Capture the cell that displays the provided text and extract its (x, y) central coordinate. 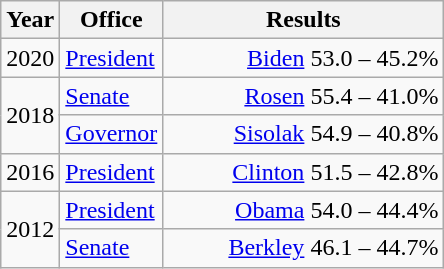
Results (304, 20)
2018 (30, 115)
Biden 53.0 – 45.2% (304, 58)
2020 (30, 58)
Rosen 55.4 – 41.0% (304, 96)
Sisolak 54.9 – 40.8% (304, 134)
Clinton 51.5 – 42.8% (304, 172)
Year (30, 20)
2016 (30, 172)
Berkley 46.1 – 44.7% (304, 248)
Obama 54.0 – 44.4% (304, 210)
Governor (112, 134)
2012 (30, 229)
Office (112, 20)
